Find where the given text appears and provide that cell's center as (X, Y) coordinate. 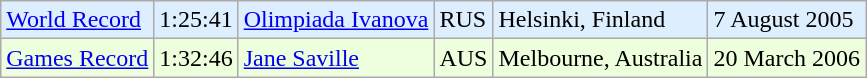
1:32:46 (196, 58)
Olimpiada Ivanova (336, 20)
7 August 2005 (787, 20)
World Record (78, 20)
1:25:41 (196, 20)
AUS (464, 58)
Melbourne, Australia (600, 58)
20 March 2006 (787, 58)
Games Record (78, 58)
Jane Saville (336, 58)
RUS (464, 20)
Helsinki, Finland (600, 20)
